For the text-containing cell, return its midpoint in [X, Y] coordinate format. 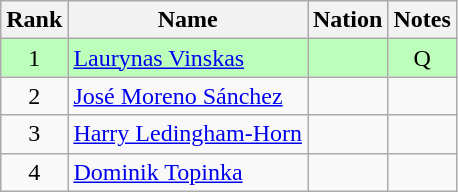
Name [188, 20]
Rank [34, 20]
1 [34, 58]
4 [34, 172]
2 [34, 96]
Laurynas Vinskas [188, 58]
José Moreno Sánchez [188, 96]
Notes [422, 20]
Q [422, 58]
Harry Ledingham-Horn [188, 134]
Dominik Topinka [188, 172]
3 [34, 134]
Nation [348, 20]
